Search for the cell housing the specified text and yield its (x, y) center coordinate. 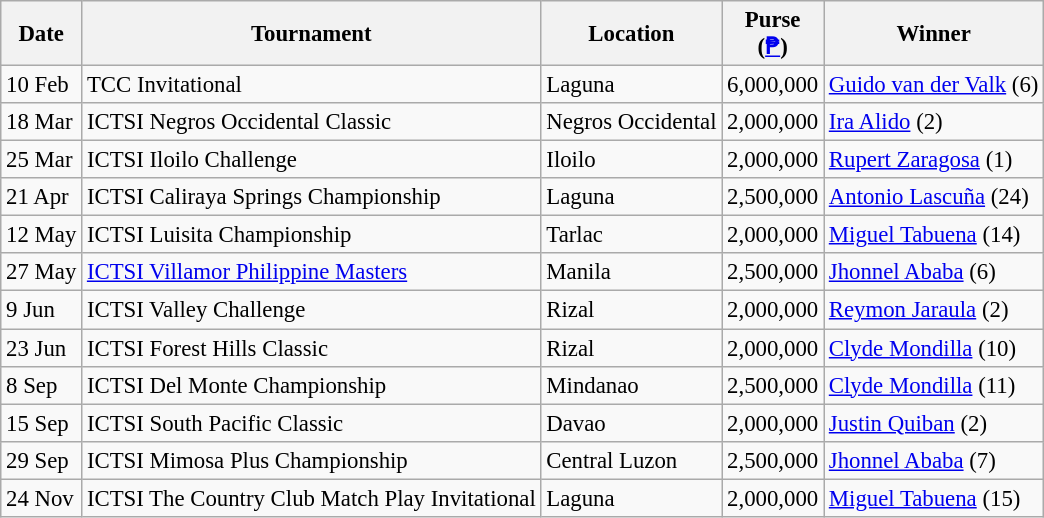
Jhonnel Ababa (7) (934, 460)
23 Jun (42, 348)
15 Sep (42, 423)
8 Sep (42, 385)
ICTSI Caliraya Springs Championship (312, 197)
ICTSI Iloilo Challenge (312, 160)
9 Jun (42, 310)
ICTSI Luisita Championship (312, 235)
Ira Alido (2) (934, 122)
Miguel Tabuena (15) (934, 498)
Central Luzon (632, 460)
27 May (42, 273)
Date (42, 34)
21 Apr (42, 197)
ICTSI South Pacific Classic (312, 423)
ICTSI Del Monte Championship (312, 385)
Iloilo (632, 160)
10 Feb (42, 85)
Negros Occidental (632, 122)
ICTSI The Country Club Match Play Invitational (312, 498)
TCC Invitational (312, 85)
24 Nov (42, 498)
Winner (934, 34)
25 Mar (42, 160)
Manila (632, 273)
18 Mar (42, 122)
ICTSI Valley Challenge (312, 310)
Jhonnel Ababa (6) (934, 273)
Clyde Mondilla (10) (934, 348)
Clyde Mondilla (11) (934, 385)
Davao (632, 423)
Reymon Jaraula (2) (934, 310)
ICTSI Forest Hills Classic (312, 348)
Tarlac (632, 235)
6,000,000 (773, 85)
Purse(₱) (773, 34)
Mindanao (632, 385)
Guido van der Valk (6) (934, 85)
29 Sep (42, 460)
12 May (42, 235)
ICTSI Negros Occidental Classic (312, 122)
Rupert Zaragosa (1) (934, 160)
Location (632, 34)
Tournament (312, 34)
ICTSI Villamor Philippine Masters (312, 273)
Antonio Lascuña (24) (934, 197)
Justin Quiban (2) (934, 423)
Miguel Tabuena (14) (934, 235)
ICTSI Mimosa Plus Championship (312, 460)
